Return [X, Y] of the center of cell containing provided text 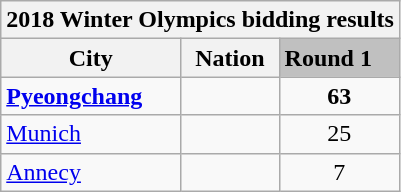
City [91, 58]
25 [339, 134]
Munich [91, 134]
Pyeongchang [91, 96]
7 [339, 172]
Annecy [91, 172]
Round 1 [339, 58]
63 [339, 96]
2018 Winter Olympics bidding results [200, 20]
Nation [230, 58]
